Determine the (X, Y) coordinate at the center of the cell enclosing the given text.  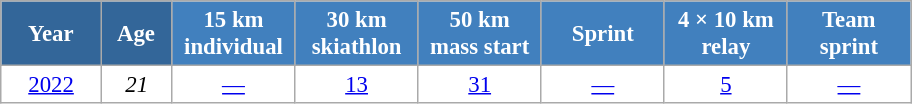
13 (356, 85)
31 (480, 85)
15 km individual (234, 34)
Sprint (602, 34)
21 (136, 85)
50 km mass start (480, 34)
2022 (52, 85)
Team sprint (848, 34)
Year (52, 34)
4 × 10 km relay (726, 34)
Age (136, 34)
30 km skiathlon (356, 34)
5 (726, 85)
